Locate the cell with the specified text and output its (x, y) center coordinate. 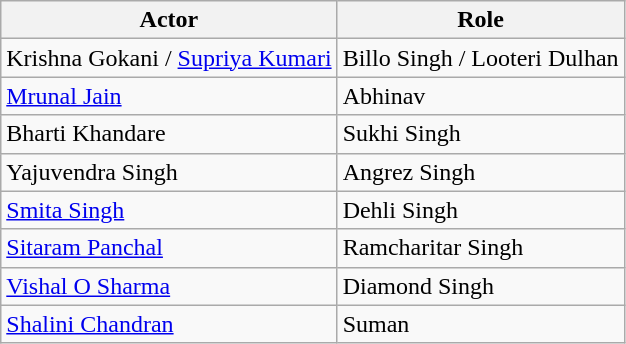
Sukhi Singh (480, 134)
Dehli Singh (480, 210)
Krishna Gokani / Supriya Kumari (169, 58)
Ramcharitar Singh (480, 248)
Sitaram Panchal (169, 248)
Vishal O Sharma (169, 286)
Billo Singh / Looteri Dulhan (480, 58)
Abhinav (480, 96)
Smita Singh (169, 210)
Yajuvendra Singh (169, 172)
Actor (169, 20)
Role (480, 20)
Diamond Singh (480, 286)
Shalini Chandran (169, 324)
Mrunal Jain (169, 96)
Angrez Singh (480, 172)
Suman (480, 324)
Bharti Khandare (169, 134)
